Output the [X, Y] coordinate of the center of the cell containing the given text.  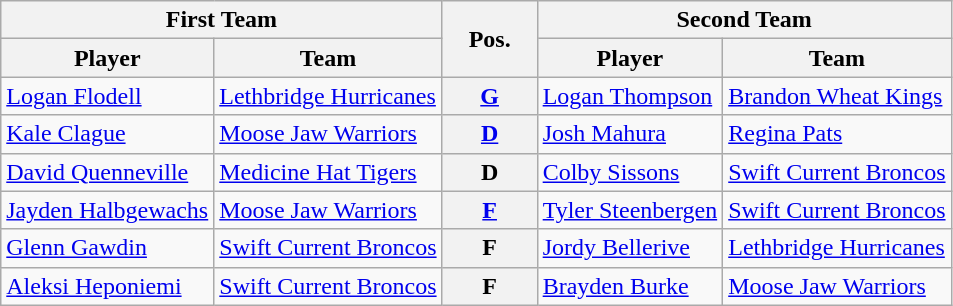
First Team [222, 20]
David Quenneville [108, 172]
Jayden Halbgewachs [108, 210]
Brandon Wheat Kings [837, 96]
Jordy Bellerive [630, 248]
Colby Sissons [630, 172]
Tyler Steenbergen [630, 210]
Aleksi Heponiemi [108, 286]
G [490, 96]
Pos. [490, 39]
Second Team [744, 20]
Glenn Gawdin [108, 248]
Regina Pats [837, 134]
Logan Flodell [108, 96]
Josh Mahura [630, 134]
Medicine Hat Tigers [328, 172]
Logan Thompson [630, 96]
Kale Clague [108, 134]
Brayden Burke [630, 286]
